Find where the given text appears and provide that cell's center as [x, y] coordinate. 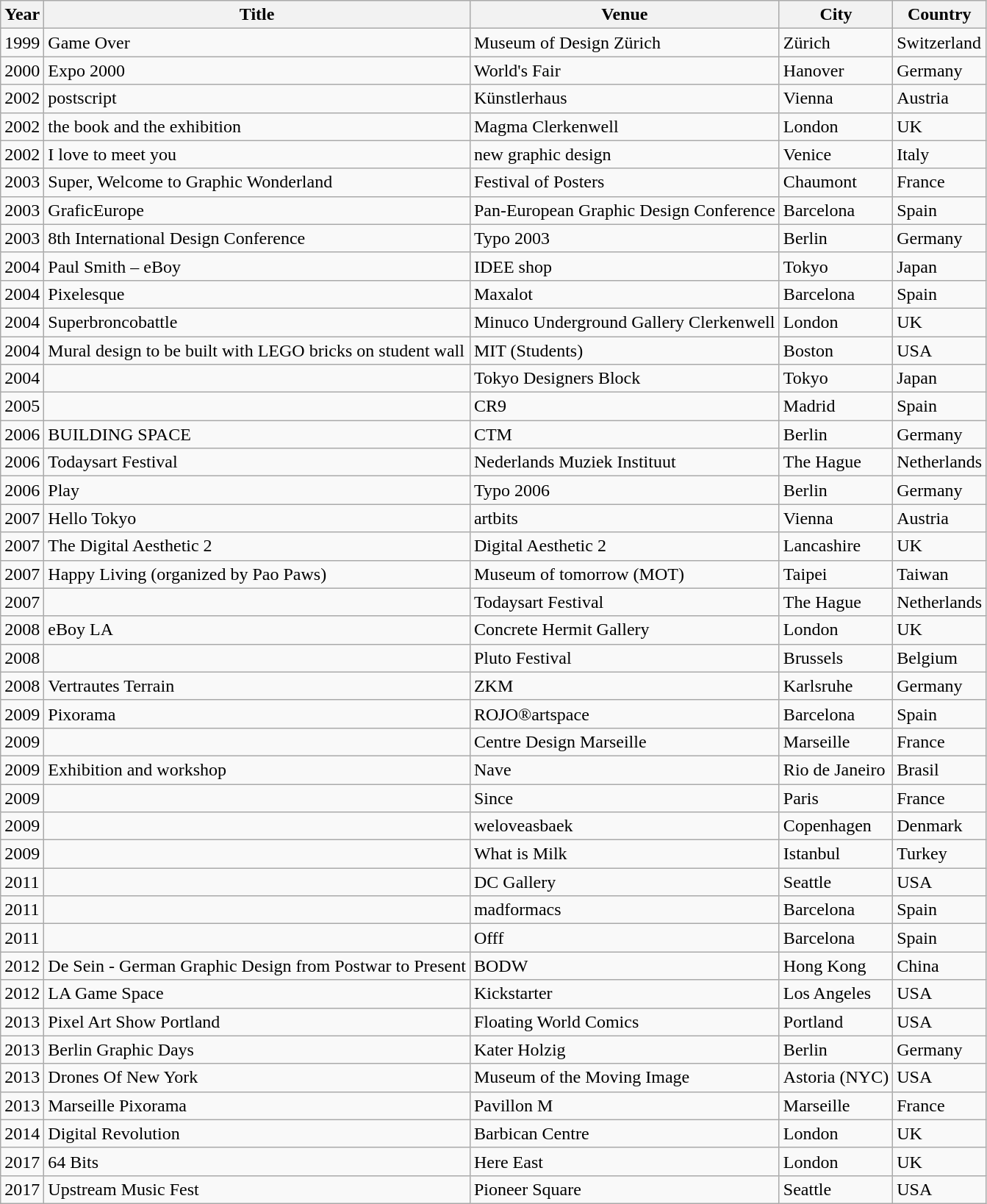
Floating World Comics [625, 1022]
Digital Revolution [257, 1133]
GraficEurope [257, 210]
postscript [257, 98]
weloveasbaek [625, 826]
BODW [625, 966]
Hanover [836, 71]
1999 [22, 43]
Pixel Art Show Portland [257, 1022]
Mural design to be built with LEGO bricks on student wall [257, 351]
Game Over [257, 43]
8th International Design Conference [257, 238]
new graphic design [625, 154]
Berlin Graphic Days [257, 1050]
Taiwan [939, 574]
DC Gallery [625, 882]
Kickstarter [625, 994]
Pioneer Square [625, 1189]
Expo 2000 [257, 71]
Digital Aesthetic 2 [625, 546]
Pixelesque [257, 294]
Italy [939, 154]
Play [257, 490]
Vertrautes Terrain [257, 686]
Typo 2003 [625, 238]
Chaumont [836, 182]
Paris [836, 798]
Maxalot [625, 294]
BUILDING SPACE [257, 434]
2014 [22, 1133]
Pixorama [257, 714]
City [836, 15]
I love to meet you [257, 154]
Barbican Centre [625, 1133]
Brussels [836, 658]
Super, Welcome to Graphic Wonderland [257, 182]
CR9 [625, 406]
Paul Smith – eBoy [257, 266]
eBoy LA [257, 630]
What is Milk [625, 854]
Pan-European Graphic Design Conference [625, 210]
Nave [625, 770]
Exhibition and workshop [257, 770]
Concrete Hermit Gallery [625, 630]
Istanbul [836, 854]
Marseille Pixorama [257, 1106]
Los Angeles [836, 994]
2000 [22, 71]
Pluto Festival [625, 658]
World's Fair [625, 71]
Turkey [939, 854]
Portland [836, 1022]
Taipei [836, 574]
Künstlerhaus [625, 98]
The Digital Aesthetic 2 [257, 546]
Since [625, 798]
IDEE shop [625, 266]
the book and the exhibition [257, 126]
De Sein - German Graphic Design from Postwar to Present [257, 966]
64 Bits [257, 1161]
Copenhagen [836, 826]
Belgium [939, 658]
Upstream Music Fest [257, 1189]
ROJO®artspace [625, 714]
Nederlands Muziek Instituut [625, 462]
2005 [22, 406]
Kater Holzig [625, 1050]
Venice [836, 154]
Tokyo Designers Block [625, 379]
Zürich [836, 43]
madformacs [625, 910]
China [939, 966]
Happy Living (organized by Pao Paws) [257, 574]
Hong Kong [836, 966]
Karlsruhe [836, 686]
Festival of Posters [625, 182]
LA Game Space [257, 994]
Typo 2006 [625, 490]
CTM [625, 434]
Rio de Janeiro [836, 770]
MIT (Students) [625, 351]
Title [257, 15]
Venue [625, 15]
Museum of tomorrow (MOT) [625, 574]
Superbroncobattle [257, 322]
Museum of Design Zürich [625, 43]
Astoria (NYC) [836, 1078]
Centre Design Marseille [625, 742]
Year [22, 15]
Offf [625, 938]
Boston [836, 351]
Country [939, 15]
ZKM [625, 686]
Madrid [836, 406]
Lancashire [836, 546]
Drones Of New York [257, 1078]
Minuco Underground Gallery Clerkenwell [625, 322]
Pavillon M [625, 1106]
Here East [625, 1161]
Museum of the Moving Image [625, 1078]
Switzerland [939, 43]
Hello Tokyo [257, 518]
Brasil [939, 770]
Magma Clerkenwell [625, 126]
Denmark [939, 826]
artbits [625, 518]
